Locate the cell with the specified text and output its [x, y] center coordinate. 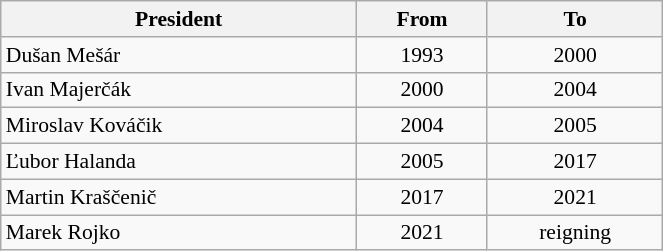
Martin Kraščenič [179, 197]
Miroslav Kováčik [179, 126]
Ivan Majerčák [179, 90]
Ľubor Halanda [179, 162]
President [179, 19]
From [422, 19]
1993 [422, 55]
reigning [574, 233]
Dušan Mešár [179, 55]
Marek Rojko [179, 233]
To [574, 19]
